Detect which cell encompasses the target text, then output its [x, y] center coordinate. 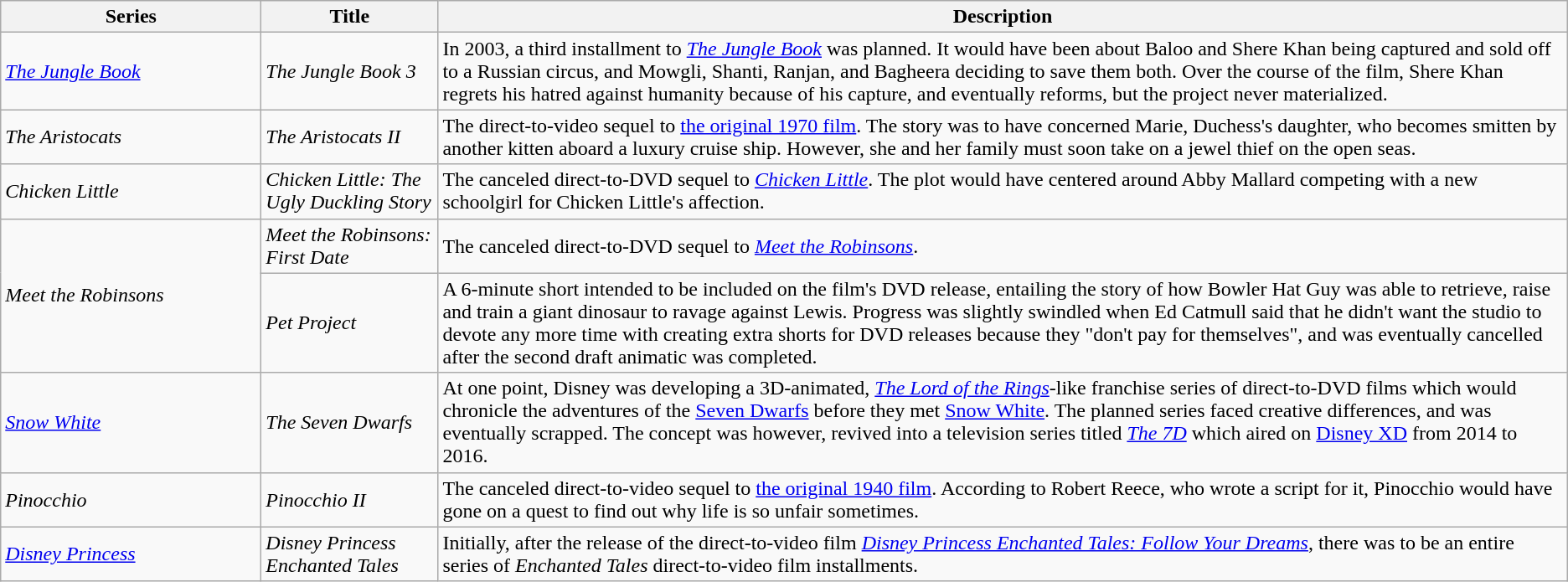
Title [350, 17]
Chicken Little: The Ugly Duckling Story [350, 191]
Disney Princess [131, 554]
The canceled direct-to-DVD sequel to Meet the Robinsons. [1003, 246]
Meet the Robinsons [131, 296]
Pet Project [350, 323]
Meet the Robinsons: First Date [350, 246]
Snow White [131, 422]
The Jungle Book [131, 71]
Pinocchio II [350, 499]
The Seven Dwarfs [350, 422]
Disney Princess Enchanted Tales [350, 554]
The Jungle Book 3 [350, 71]
The Aristocats II [350, 137]
Description [1003, 17]
Pinocchio [131, 499]
Chicken Little [131, 191]
The Aristocats [131, 137]
Series [131, 17]
